Search for the cell housing the specified text and yield its (X, Y) center coordinate. 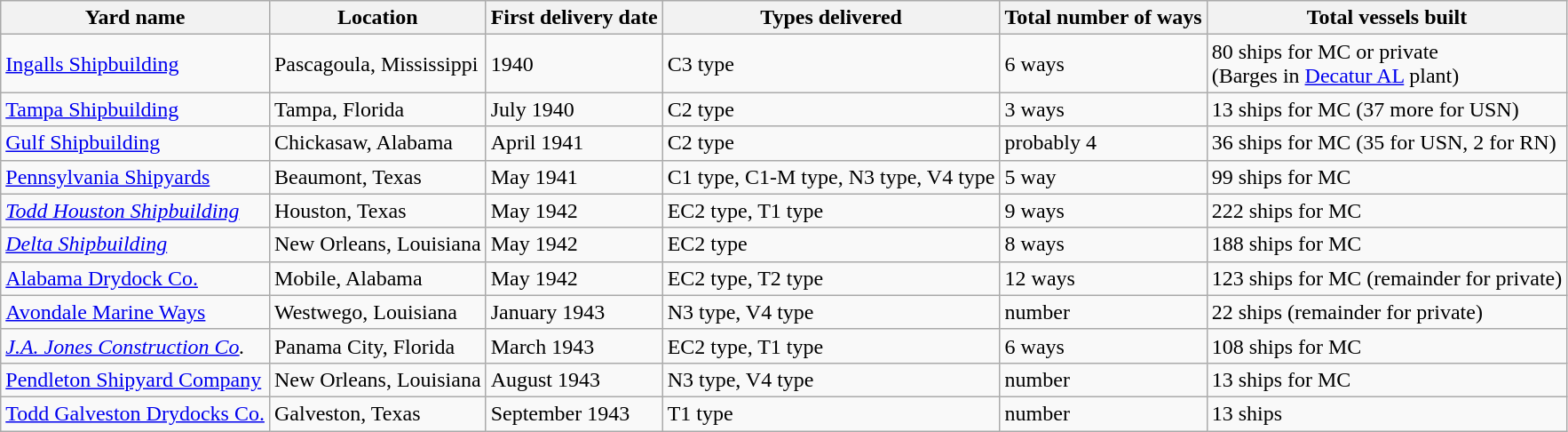
First delivery date (574, 18)
Pascagoula, Mississippi (377, 64)
Location (377, 18)
Houston, Texas (377, 211)
EC2 type, T2 type (831, 278)
13 ships for MC (37 more for USN) (1387, 109)
Todd Houston Shipbuilding (135, 211)
Alabama Drydock Co. (135, 278)
Chickasaw, Alabama (377, 143)
January 1943 (574, 312)
May 1941 (574, 177)
September 1943 (574, 413)
July 1940 (574, 109)
108 ships for MC (1387, 346)
Total number of ways (1103, 18)
13 ships for MC (1387, 380)
9 ways (1103, 211)
Mobile, Alabama (377, 278)
March 1943 (574, 346)
Avondale Marine Ways (135, 312)
Ingalls Shipbuilding (135, 64)
222 ships for MC (1387, 211)
Beaumont, Texas (377, 177)
80 ships for MC or private (Barges in Decatur AL plant) (1387, 64)
Galveston, Texas (377, 413)
8 ways (1103, 244)
Todd Galveston Drydocks Co. (135, 413)
C1 type, C1-M type, N3 type, V4 type (831, 177)
probably 4 (1103, 143)
123 ships for MC (remainder for private) (1387, 278)
Panama City, Florida (377, 346)
36 ships for MC (35 for USN, 2 for RN) (1387, 143)
188 ships for MC (1387, 244)
Gulf Shipbuilding (135, 143)
Yard name (135, 18)
Westwego, Louisiana (377, 312)
99 ships for MC (1387, 177)
1940 (574, 64)
Pendleton Shipyard Company (135, 380)
22 ships (remainder for private) (1387, 312)
Tampa, Florida (377, 109)
J.A. Jones Construction Co. (135, 346)
Pennsylvania Shipyards (135, 177)
Delta Shipbuilding (135, 244)
Tampa Shipbuilding (135, 109)
3 ways (1103, 109)
EC2 type (831, 244)
C3 type (831, 64)
12 ways (1103, 278)
August 1943 (574, 380)
April 1941 (574, 143)
T1 type (831, 413)
5 way (1103, 177)
Types delivered (831, 18)
13 ships (1387, 413)
Total vessels built (1387, 18)
